Detect which cell encompasses the target text, then output its [X, Y] center coordinate. 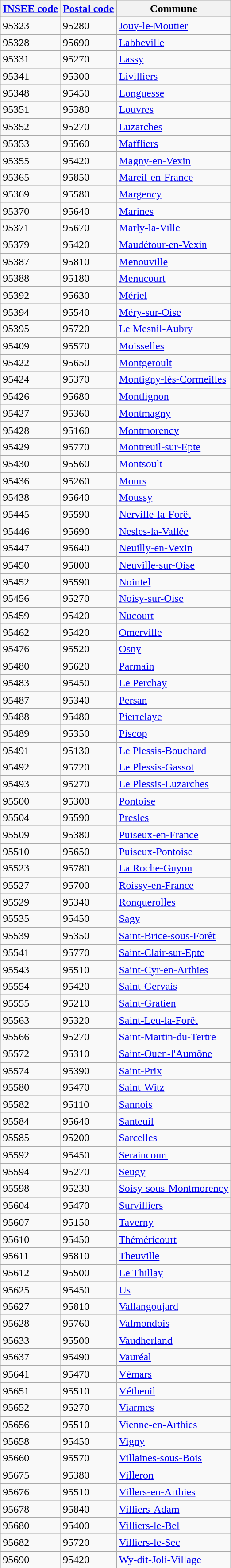
95572 [31, 1054]
Saint-Cyr-en-Arthies [173, 969]
Sarcelles [173, 1138]
95392 [31, 295]
Le Plessis-Bouchard [173, 751]
Maudétour-en-Vexin [173, 245]
95436 [31, 480]
95200 [88, 1138]
95365 [31, 177]
95535 [31, 919]
Us [173, 1290]
95540 [88, 312]
95447 [31, 548]
Wy-dit-Joli-Village [173, 1559]
95676 [31, 1492]
Vallangoujard [173, 1307]
95584 [31, 1121]
Saint-Prix [173, 1071]
95604 [31, 1205]
Moisselles [173, 346]
Osny [173, 649]
95351 [31, 110]
Soisy-sous-Montmorency [173, 1189]
Villeron [173, 1475]
95651 [31, 1391]
95612 [31, 1273]
95331 [31, 59]
95369 [31, 194]
95000 [88, 565]
Montreuil-sur-Epte [173, 447]
95509 [31, 835]
95563 [31, 1020]
95430 [31, 464]
95760 [88, 1324]
Villers-en-Arthies [173, 1492]
95541 [31, 952]
Pontoise [173, 801]
95585 [31, 1138]
95670 [88, 228]
Seugy [173, 1172]
Mours [173, 480]
Maffliers [173, 143]
Vétheuil [173, 1391]
95633 [31, 1340]
95462 [31, 632]
Marly-la-Ville [173, 228]
Pierrelaye [173, 716]
Montlignon [173, 396]
95492 [31, 767]
95394 [31, 312]
Sagy [173, 919]
95582 [31, 1104]
95452 [31, 582]
Méry-sur-Oise [173, 312]
95488 [31, 716]
95210 [88, 1003]
Nucourt [173, 616]
Louvres [173, 110]
95598 [31, 1189]
Nointel [173, 582]
95428 [31, 430]
95491 [31, 751]
Santeuil [173, 1121]
95637 [31, 1357]
95652 [31, 1408]
Villiers-Adam [173, 1509]
Postal code [88, 9]
Vauréal [173, 1357]
95429 [31, 447]
95387 [31, 262]
95360 [88, 413]
95424 [31, 379]
Théméricourt [173, 1239]
Longuesse [173, 93]
95446 [31, 531]
95320 [88, 1020]
95160 [88, 430]
Taverny [173, 1222]
95566 [31, 1037]
Saint-Witz [173, 1088]
95409 [31, 346]
95780 [88, 868]
95341 [31, 76]
Le Mesnil-Aubry [173, 329]
Presles [173, 818]
Le Plessis-Gassot [173, 767]
95445 [31, 515]
95527 [31, 885]
Vigny [173, 1441]
95850 [88, 177]
95230 [88, 1189]
95348 [31, 93]
95840 [88, 1509]
Magny-en-Vexin [173, 160]
95355 [31, 160]
95493 [31, 784]
95641 [31, 1374]
Menouville [173, 262]
95426 [31, 396]
Survilliers [173, 1205]
95483 [31, 683]
Jouy-le-Moutier [173, 26]
95353 [31, 143]
95700 [88, 885]
95110 [88, 1104]
95555 [31, 1003]
Luzarches [173, 127]
Villiers-le-Sec [173, 1542]
95678 [31, 1509]
Ronquerolles [173, 902]
Theuville [173, 1256]
95476 [31, 649]
Sannois [173, 1104]
95260 [88, 480]
Moussy [173, 498]
95422 [31, 363]
95611 [31, 1256]
Le Perchay [173, 683]
Labbeville [173, 43]
Villiers-le-Bel [173, 1525]
95489 [31, 733]
Saint-Ouen-l'Aumône [173, 1054]
Lassy [173, 59]
95280 [88, 26]
Omerville [173, 632]
95520 [88, 649]
Seraincourt [173, 1155]
Roissy-en-France [173, 885]
Le Plessis-Luzarches [173, 784]
Piscop [173, 733]
Vaudherland [173, 1340]
95539 [31, 936]
95180 [88, 279]
Livilliers [173, 76]
Montmorency [173, 430]
95656 [31, 1425]
95490 [88, 1357]
Valmondois [173, 1324]
95400 [88, 1525]
95310 [88, 1054]
95625 [31, 1290]
Nerville-la-Forêt [173, 515]
Nesles-la-Vallée [173, 531]
95607 [31, 1222]
Le Thillay [173, 1273]
Neuilly-en-Vexin [173, 548]
95594 [31, 1172]
Montmagny [173, 413]
95395 [31, 329]
Margency [173, 194]
Villaines-sous-Bois [173, 1458]
95487 [31, 700]
Saint-Martin-du-Tertre [173, 1037]
Saint-Gratien [173, 1003]
La Roche-Guyon [173, 868]
Viarmes [173, 1408]
95630 [88, 295]
Saint-Gervais [173, 986]
Saint-Brice-sous-Forêt [173, 936]
95523 [31, 868]
95554 [31, 986]
INSEE code [31, 9]
95592 [31, 1155]
Mareil-en-France [173, 177]
Saint-Clair-sur-Epte [173, 952]
95328 [31, 43]
Persan [173, 700]
95379 [31, 245]
Noisy-sur-Oise [173, 599]
95628 [31, 1324]
95610 [31, 1239]
95682 [31, 1542]
95438 [31, 498]
95388 [31, 279]
95130 [88, 751]
95620 [88, 666]
95627 [31, 1307]
95427 [31, 413]
95658 [31, 1441]
Montigny-lès-Cormeilles [173, 379]
95574 [31, 1071]
95660 [31, 1458]
Puiseux-en-France [173, 835]
95323 [31, 26]
95150 [88, 1222]
Montsoult [173, 464]
95390 [88, 1071]
95543 [31, 969]
Commune [173, 9]
Vienne-en-Arthies [173, 1425]
Montgeroult [173, 363]
95675 [31, 1475]
Saint-Leu-la-Forêt [173, 1020]
95504 [31, 818]
95456 [31, 599]
95352 [31, 127]
Puiseux-Pontoise [173, 852]
Mériel [173, 295]
Vémars [173, 1374]
95371 [31, 228]
Marines [173, 211]
Neuville-sur-Oise [173, 565]
95459 [31, 616]
Menucourt [173, 279]
95529 [31, 902]
Parmain [173, 666]
